Return (X, Y) of the center of cell containing provided text 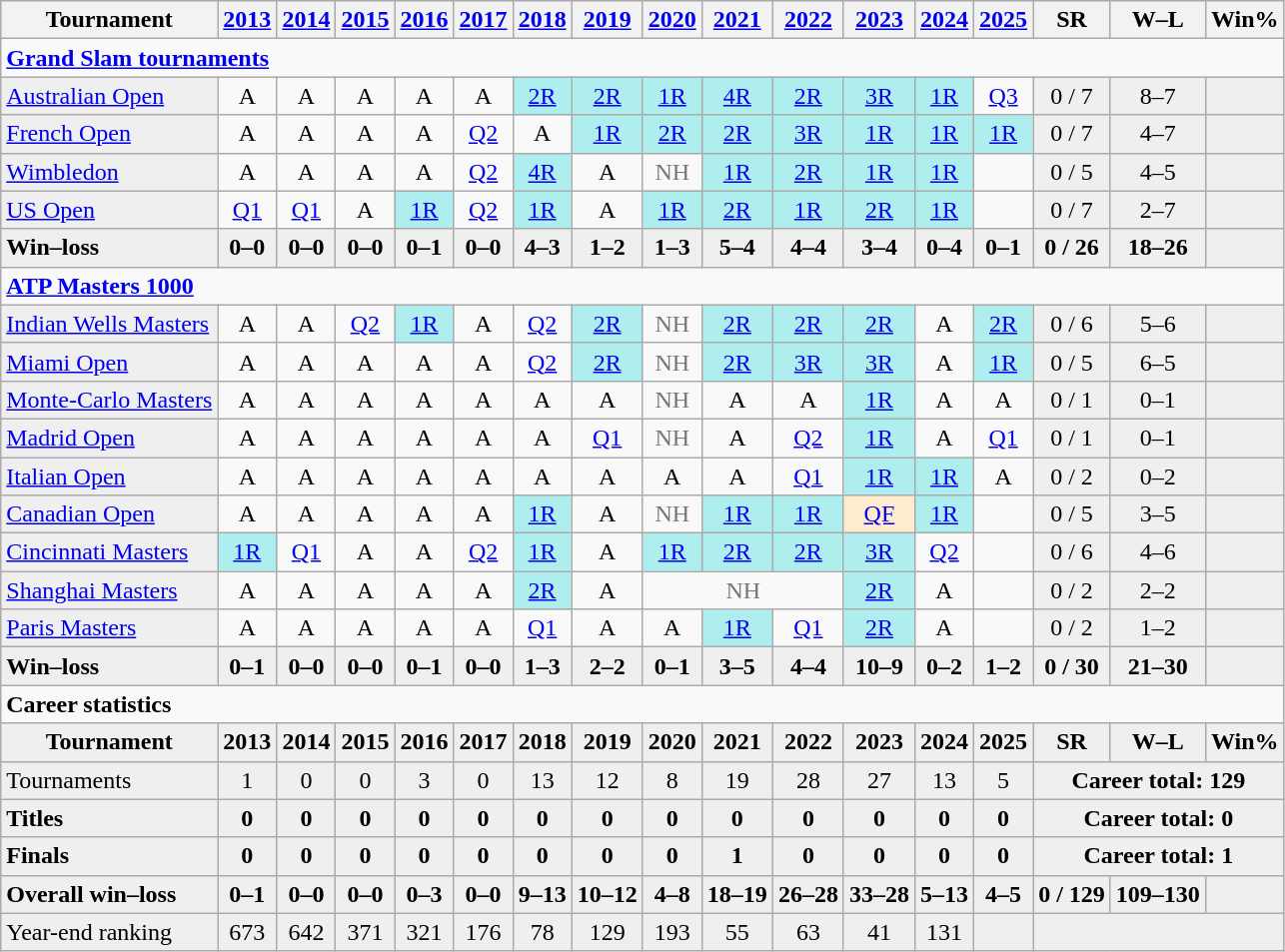
28 (807, 780)
193 (671, 932)
10–12 (608, 894)
5–6 (1157, 324)
3–4 (879, 248)
55 (737, 932)
10–9 (879, 666)
Grand Slam tournaments (642, 58)
Titles (110, 818)
Indian Wells Masters (110, 324)
8–7 (1157, 96)
Canadian Open (110, 514)
176 (484, 932)
6–5 (1157, 362)
33–28 (879, 894)
371 (366, 932)
Career total: 0 (1159, 818)
Career statistics (642, 704)
18–19 (737, 894)
19 (737, 780)
Australian Open (110, 96)
129 (608, 932)
Year-end ranking (110, 932)
18–26 (1157, 248)
321 (424, 932)
4–8 (671, 894)
4–6 (1157, 552)
4–7 (1157, 134)
21–30 (1157, 666)
3 (424, 780)
9–13 (542, 894)
0 / 129 (1072, 894)
Q3 (1003, 96)
Monte-Carlo Masters (110, 400)
41 (879, 932)
5 (1003, 780)
12 (608, 780)
US Open (110, 210)
Madrid Open (110, 438)
78 (542, 932)
Overall win–loss (110, 894)
673 (248, 932)
QF (879, 514)
Shanghai Masters (110, 590)
26–28 (807, 894)
5–4 (737, 248)
Paris Masters (110, 628)
Tournaments (110, 780)
109–130 (1157, 894)
0–4 (943, 248)
ATP Masters 1000 (642, 286)
4–3 (542, 248)
8 (671, 780)
27 (879, 780)
131 (943, 932)
Finals (110, 856)
2–7 (1157, 210)
642 (306, 932)
0–3 (424, 894)
Miami Open (110, 362)
63 (807, 932)
Italian Open (110, 476)
Wimbledon (110, 172)
Career total: 129 (1159, 780)
French Open (110, 134)
Career total: 1 (1159, 856)
Cincinnati Masters (110, 552)
0 / 30 (1072, 666)
5–13 (943, 894)
0 / 26 (1072, 248)
